Scan for the cell matching the given text and deliver its (X, Y) coordinate at center. 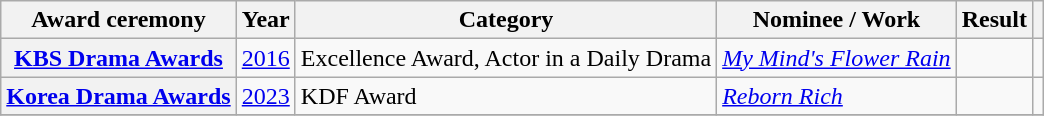
2016 (266, 58)
KBS Drama Awards (118, 58)
Reborn Rich (837, 96)
My Mind's Flower Rain (837, 58)
Nominee / Work (837, 20)
Result (994, 20)
2023 (266, 96)
Korea Drama Awards (118, 96)
Category (506, 20)
Excellence Award, Actor in a Daily Drama (506, 58)
KDF Award (506, 96)
Award ceremony (118, 20)
Year (266, 20)
